Locate the cell with the specified text and output its [X, Y] center coordinate. 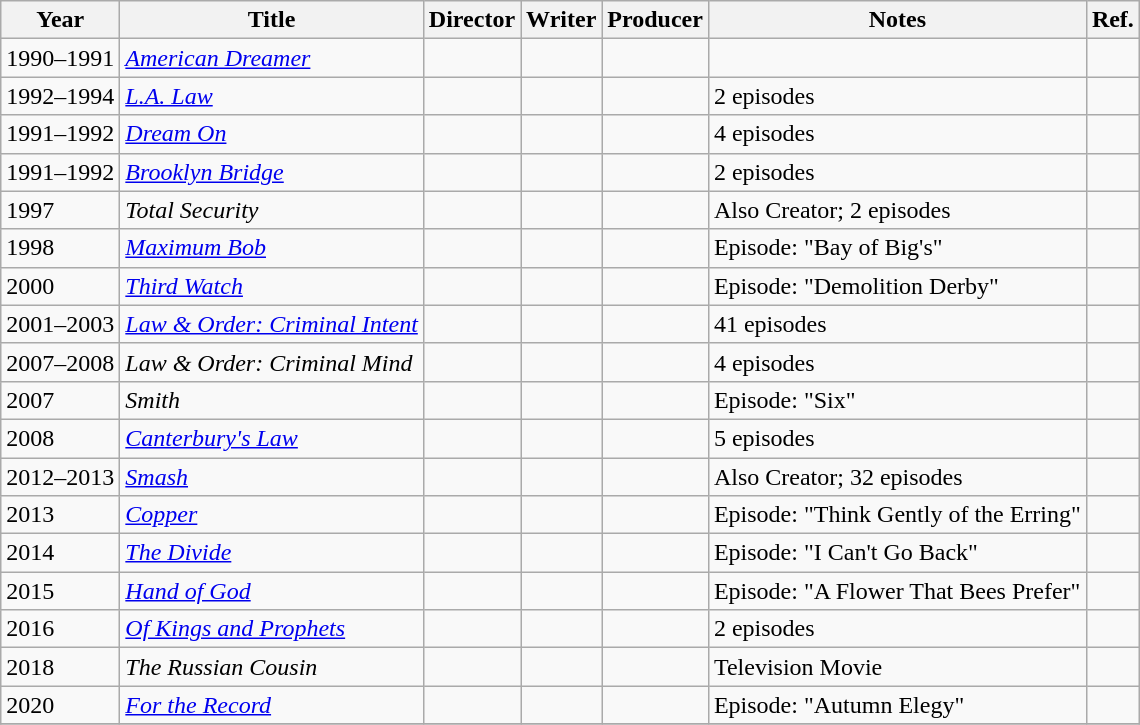
2020 [60, 705]
Third Watch [272, 286]
Brooklyn Bridge [272, 172]
1992–1994 [60, 96]
1998 [60, 248]
The Russian Cousin [272, 667]
Writer [562, 20]
Copper [272, 515]
Also Creator; 32 episodes [897, 477]
Smith [272, 400]
1997 [60, 210]
Episode: "I Can't Go Back" [897, 553]
Dream On [272, 134]
Notes [897, 20]
5 episodes [897, 438]
Episode: "Demolition Derby" [897, 286]
L.A. Law [272, 96]
2001–2003 [60, 324]
Episode: "A Flower That Bees Prefer" [897, 591]
Smash [272, 477]
Hand of God [272, 591]
Maximum Bob [272, 248]
Canterbury's Law [272, 438]
Law & Order: Criminal Mind [272, 362]
For the Record [272, 705]
Director [472, 20]
2012–2013 [60, 477]
2000 [60, 286]
The Divide [272, 553]
2014 [60, 553]
Title [272, 20]
2007–2008 [60, 362]
2007 [60, 400]
Also Creator; 2 episodes [897, 210]
41 episodes [897, 324]
Episode: "Think Gently of the Erring" [897, 515]
2016 [60, 629]
Ref. [1112, 20]
1990–1991 [60, 58]
Law & Order: Criminal Intent [272, 324]
2013 [60, 515]
2015 [60, 591]
Producer [656, 20]
Episode: "Six" [897, 400]
Of Kings and Prophets [272, 629]
Episode: "Bay of Big's" [897, 248]
Episode: "Autumn Elegy" [897, 705]
Total Security [272, 210]
2008 [60, 438]
Television Movie [897, 667]
Year [60, 20]
2018 [60, 667]
American Dreamer [272, 58]
